Find where the given text appears and provide that cell's center as (X, Y) coordinate. 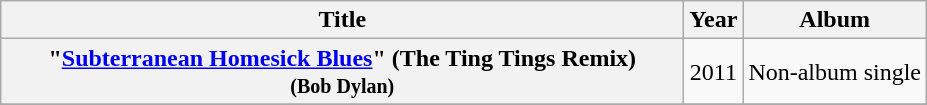
Album (835, 20)
"Subterranean Homesick Blues" (The Ting Tings Remix)(Bob Dylan) (342, 72)
2011 (714, 72)
Non-album single (835, 72)
Year (714, 20)
Title (342, 20)
